Output the [x, y] coordinate of the center of the cell containing the given text.  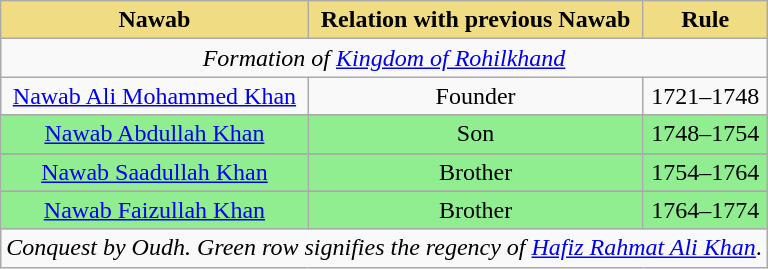
Formation of Kingdom of Rohilkhand [384, 58]
1754–1764 [705, 172]
Nawab Ali Mohammed Khan [154, 96]
Founder [476, 96]
Rule [705, 20]
Relation with previous Nawab [476, 20]
Conquest by Oudh. Green row signifies the regency of Hafiz Rahmat Ali Khan. [384, 248]
1721–1748 [705, 96]
Nawab Abdullah Khan [154, 134]
Nawab Faizullah Khan [154, 210]
Son [476, 134]
Nawab [154, 20]
Nawab Saadullah Khan [154, 172]
1764–1774 [705, 210]
1748–1754 [705, 134]
